Scan for the cell matching the given text and deliver its (X, Y) coordinate at center. 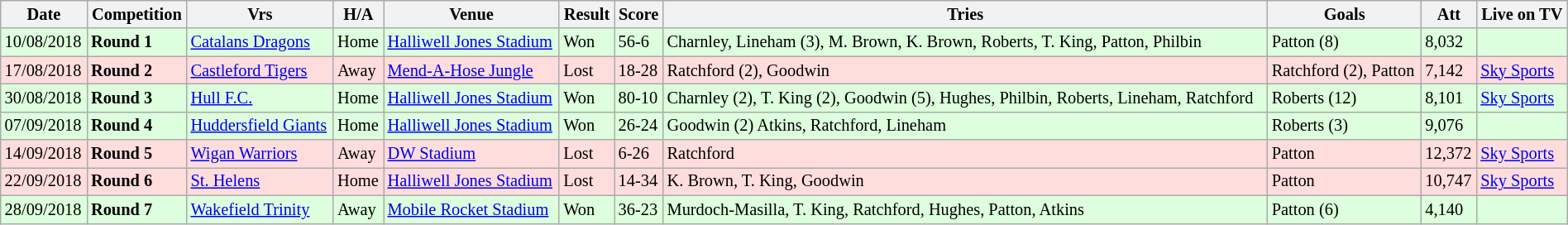
Live on TV (1522, 14)
26-24 (638, 126)
Catalans Dragons (261, 42)
Patton (6) (1345, 209)
Round 2 (136, 70)
DW Stadium (471, 154)
Huddersfield Giants (261, 126)
8,101 (1449, 98)
Murdoch-Masilla, T. King, Ratchford, Hughes, Patton, Atkins (966, 209)
Vrs (261, 14)
80-10 (638, 98)
Round 3 (136, 98)
Tries (966, 14)
Goals (1345, 14)
Mobile Rocket Stadium (471, 209)
Patton (8) (1345, 42)
7,142 (1449, 70)
Wakefield Trinity (261, 209)
Round 4 (136, 126)
Round 5 (136, 154)
Goodwin (2) Atkins, Ratchford, Lineham (966, 126)
12,372 (1449, 154)
30/08/2018 (44, 98)
Round 7 (136, 209)
8,032 (1449, 42)
4,140 (1449, 209)
Hull F.C. (261, 98)
Charnley, Lineham (3), M. Brown, K. Brown, Roberts, T. King, Patton, Philbin (966, 42)
Castleford Tigers (261, 70)
6-26 (638, 154)
56-6 (638, 42)
Charnley (2), T. King (2), Goodwin (5), Hughes, Philbin, Roberts, Lineham, Ratchford (966, 98)
Result (586, 14)
28/09/2018 (44, 209)
Ratchford (2), Patton (1345, 70)
Mend-A-Hose Jungle (471, 70)
Ratchford (966, 154)
Venue (471, 14)
Ratchford (2), Goodwin (966, 70)
H/A (359, 14)
Date (44, 14)
36-23 (638, 209)
22/09/2018 (44, 181)
10/08/2018 (44, 42)
14/09/2018 (44, 154)
9,076 (1449, 126)
18-28 (638, 70)
Wigan Warriors (261, 154)
Roberts (12) (1345, 98)
Roberts (3) (1345, 126)
St. Helens (261, 181)
Round 1 (136, 42)
K. Brown, T. King, Goodwin (966, 181)
10,747 (1449, 181)
14-34 (638, 181)
07/09/2018 (44, 126)
17/08/2018 (44, 70)
Competition (136, 14)
Round 6 (136, 181)
Att (1449, 14)
Score (638, 14)
